Return the [x, y] coordinate for the center point of the cell that contains the specified text.  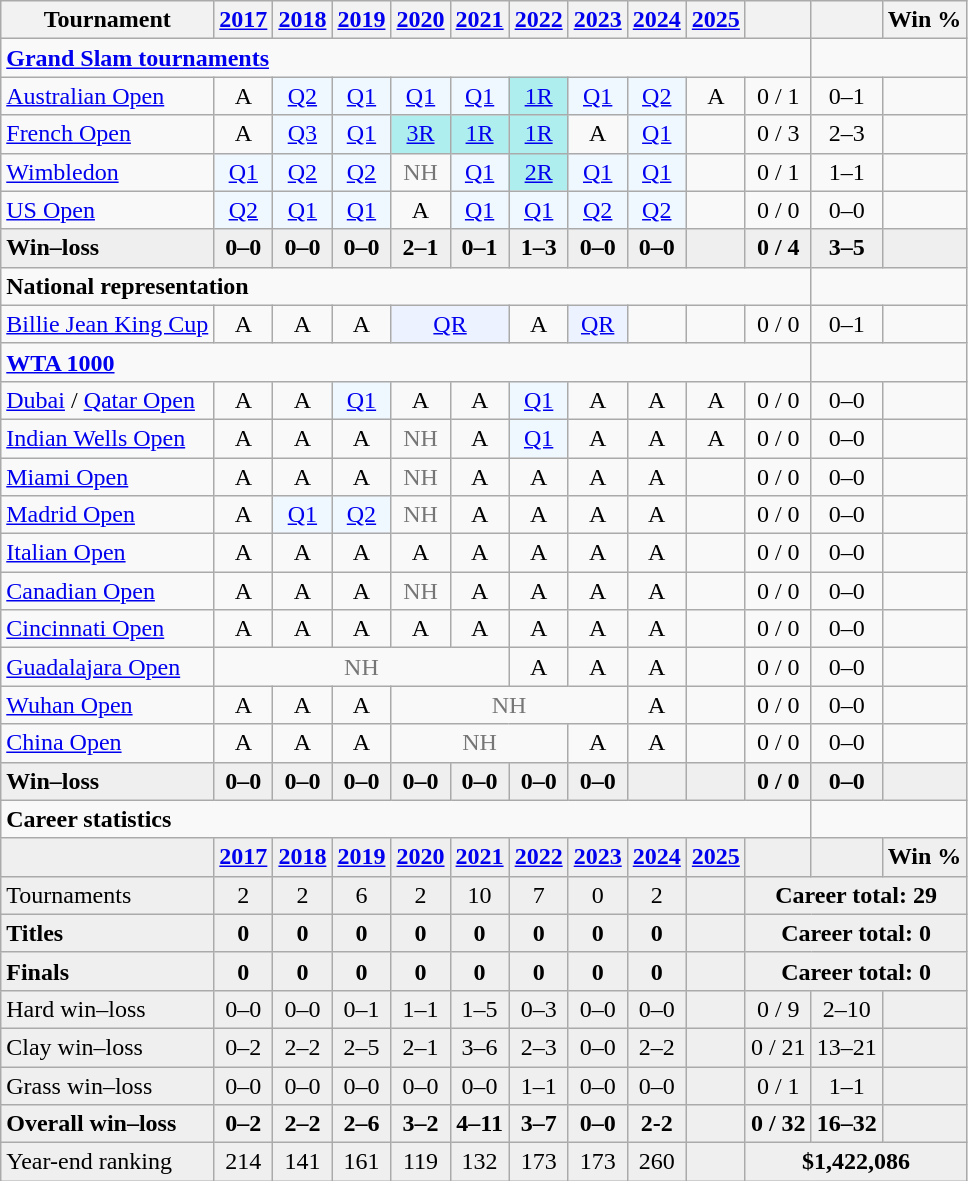
2–5 [362, 1047]
National representation [406, 286]
Career statistics [406, 819]
Australian Open [108, 96]
2-2 [656, 1124]
China Open [108, 743]
260 [656, 1162]
161 [362, 1162]
1–5 [480, 1009]
Clay win–loss [108, 1047]
Madrid Open [108, 515]
French Open [108, 134]
Tournament [108, 20]
119 [420, 1162]
Wuhan Open [108, 705]
Grass win–loss [108, 1085]
WTA 1000 [406, 362]
Billie Jean King Cup [108, 324]
Cincinnati Open [108, 629]
Wimbledon [108, 172]
7 [538, 895]
Dubai / Qatar Open [108, 400]
Finals [108, 971]
13–21 [846, 1047]
141 [302, 1162]
Hard win–loss [108, 1009]
3–6 [480, 1047]
6 [362, 895]
0 / 32 [778, 1124]
3–2 [420, 1124]
$1,422,086 [856, 1162]
Miami Open [108, 477]
214 [244, 1162]
Q3 [302, 134]
0 / 4 [778, 248]
1–3 [538, 248]
0–3 [538, 1009]
Career total: 29 [856, 895]
2–10 [846, 1009]
132 [480, 1162]
0 / 9 [778, 1009]
2–6 [362, 1124]
3–5 [846, 248]
Canadian Open [108, 591]
Overall win–loss [108, 1124]
3–7 [538, 1124]
Tournaments [108, 895]
Indian Wells Open [108, 438]
Year-end ranking [108, 1162]
16–32 [846, 1124]
0 / 3 [778, 134]
Grand Slam tournaments [406, 58]
10 [480, 895]
Italian Open [108, 553]
Guadalajara Open [108, 667]
US Open [108, 210]
3R [420, 134]
Titles [108, 933]
4–11 [480, 1124]
2R [538, 172]
0 / 21 [778, 1047]
